Return the (X, Y) coordinate for the center point of the cell that contains the specified text.  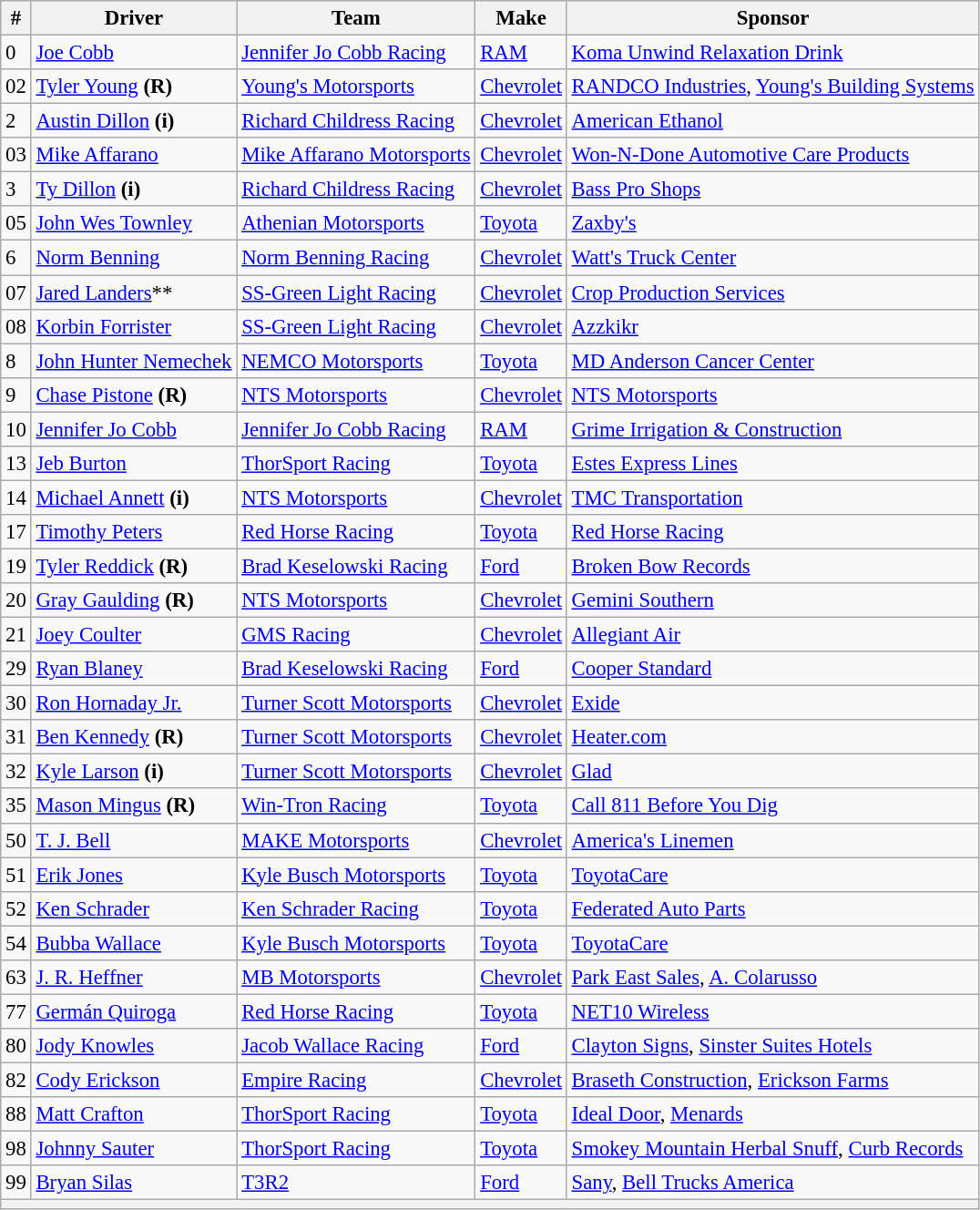
80 (16, 1046)
Ben Kennedy (R) (134, 737)
50 (16, 840)
Team (356, 18)
54 (16, 943)
Make (521, 18)
Win-Tron Racing (356, 806)
Ken Schrader Racing (356, 908)
3 (16, 190)
Jared Landers** (134, 292)
Johnny Sauter (134, 1149)
Azzkikr (772, 326)
Cooper Standard (772, 669)
Norm Benning Racing (356, 258)
Sponsor (772, 18)
Crop Production Services (772, 292)
31 (16, 737)
Allegiant Air (772, 635)
Chase Pistone (R) (134, 395)
52 (16, 908)
Driver (134, 18)
82 (16, 1080)
Won-N-Done Automotive Care Products (772, 155)
98 (16, 1149)
Bass Pro Shops (772, 190)
2 (16, 121)
Heater.com (772, 737)
51 (16, 875)
10 (16, 429)
Gray Gaulding (R) (134, 600)
Mason Mingus (R) (134, 806)
Broken Bow Records (772, 566)
08 (16, 326)
20 (16, 600)
Estes Express Lines (772, 464)
Kyle Larson (i) (134, 772)
America's Linemen (772, 840)
Zaxby's (772, 223)
Braseth Construction, Erickson Farms (772, 1080)
Jennifer Jo Cobb (134, 429)
Clayton Signs, Sinster Suites Hotels (772, 1046)
Ron Hornaday Jr. (134, 703)
Timothy Peters (134, 532)
Call 811 Before You Dig (772, 806)
Joe Cobb (134, 53)
Smokey Mountain Herbal Snuff, Curb Records (772, 1149)
Federated Auto Parts (772, 908)
Watt's Truck Center (772, 258)
J. R. Heffner (134, 978)
03 (16, 155)
30 (16, 703)
TMC Transportation (772, 497)
Norm Benning (134, 258)
T3R2 (356, 1183)
MAKE Motorsports (356, 840)
35 (16, 806)
Bubba Wallace (134, 943)
Athenian Motorsports (356, 223)
Empire Racing (356, 1080)
88 (16, 1114)
Matt Crafton (134, 1114)
Jody Knowles (134, 1046)
Joey Coulter (134, 635)
Jacob Wallace Racing (356, 1046)
MD Anderson Cancer Center (772, 361)
21 (16, 635)
17 (16, 532)
Exide (772, 703)
Tyler Reddick (R) (134, 566)
Bryan Silas (134, 1183)
Ryan Blaney (134, 669)
13 (16, 464)
99 (16, 1183)
77 (16, 1011)
Austin Dillon (i) (134, 121)
Park East Sales, A. Colarusso (772, 978)
Ideal Door, Menards (772, 1114)
Mike Affarano (134, 155)
Germán Quiroga (134, 1011)
19 (16, 566)
Sany, Bell Trucks America (772, 1183)
Ken Schrader (134, 908)
MB Motorsports (356, 978)
Gemini Southern (772, 600)
T. J. Bell (134, 840)
NEMCO Motorsports (356, 361)
Jeb Burton (134, 464)
14 (16, 497)
02 (16, 87)
Glad (772, 772)
Cody Erickson (134, 1080)
Mike Affarano Motorsports (356, 155)
# (16, 18)
29 (16, 669)
6 (16, 258)
8 (16, 361)
Erik Jones (134, 875)
Korbin Forrister (134, 326)
07 (16, 292)
Ty Dillon (i) (134, 190)
Young's Motorsports (356, 87)
Michael Annett (i) (134, 497)
32 (16, 772)
John Hunter Nemechek (134, 361)
Tyler Young (R) (134, 87)
63 (16, 978)
Koma Unwind Relaxation Drink (772, 53)
RANDCO Industries, Young's Building Systems (772, 87)
GMS Racing (356, 635)
Grime Irrigation & Construction (772, 429)
John Wes Townley (134, 223)
05 (16, 223)
0 (16, 53)
9 (16, 395)
American Ethanol (772, 121)
NET10 Wireless (772, 1011)
